Extract the (x, y) coordinate from the center of the cell holding the provided text.  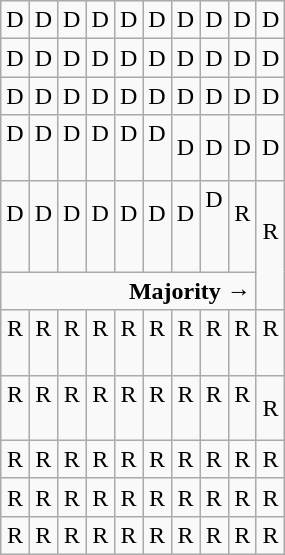
Majority → (129, 291)
